Extract the [x, y] coordinate from the center of the cell holding the provided text.  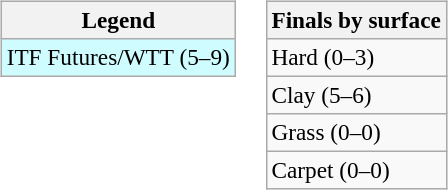
Carpet (0–0) [356, 171]
Hard (0–3) [356, 57]
Legend [118, 20]
Finals by surface [356, 20]
Clay (5–6) [356, 95]
ITF Futures/WTT (5–9) [118, 57]
Grass (0–0) [356, 133]
